Identify which cell holds the provided text, then report its (x, y) central coordinate. 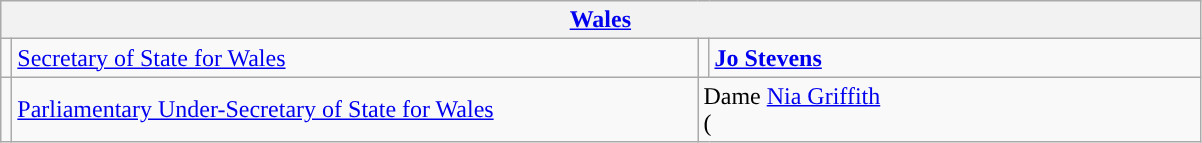
Jo Stevens (954, 58)
Secretary of State for Wales (355, 58)
Wales (600, 20)
Dame Nia Griffith ( (949, 110)
Parliamentary Under-Secretary of State for Wales (355, 110)
